Search for the cell housing the specified text and yield its (x, y) center coordinate. 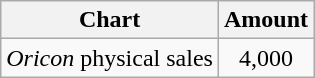
Oricon physical sales (110, 58)
Chart (110, 20)
Amount (266, 20)
4,000 (266, 58)
